Return the (x, y) coordinate for the center point of the cell that contains the specified text.  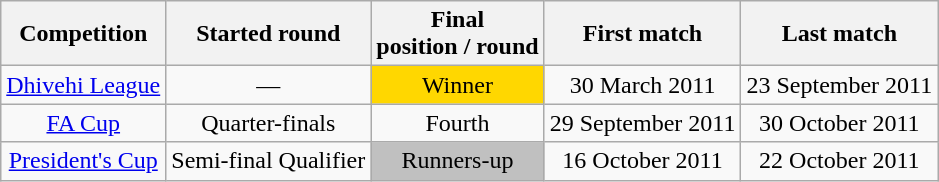
Finalposition / round (458, 34)
16 October 2011 (642, 161)
30 March 2011 (642, 85)
FA Cup (84, 123)
Quarter-finals (268, 123)
30 October 2011 (840, 123)
Winner (458, 85)
Competition (84, 34)
Fourth (458, 123)
29 September 2011 (642, 123)
22 October 2011 (840, 161)
— (268, 85)
Semi-final Qualifier (268, 161)
First match (642, 34)
Dhivehi League (84, 85)
Started round (268, 34)
Runners-up (458, 161)
Last match (840, 34)
23 September 2011 (840, 85)
President's Cup (84, 161)
